Determine the (x, y) coordinate at the center of the cell enclosing the given text.  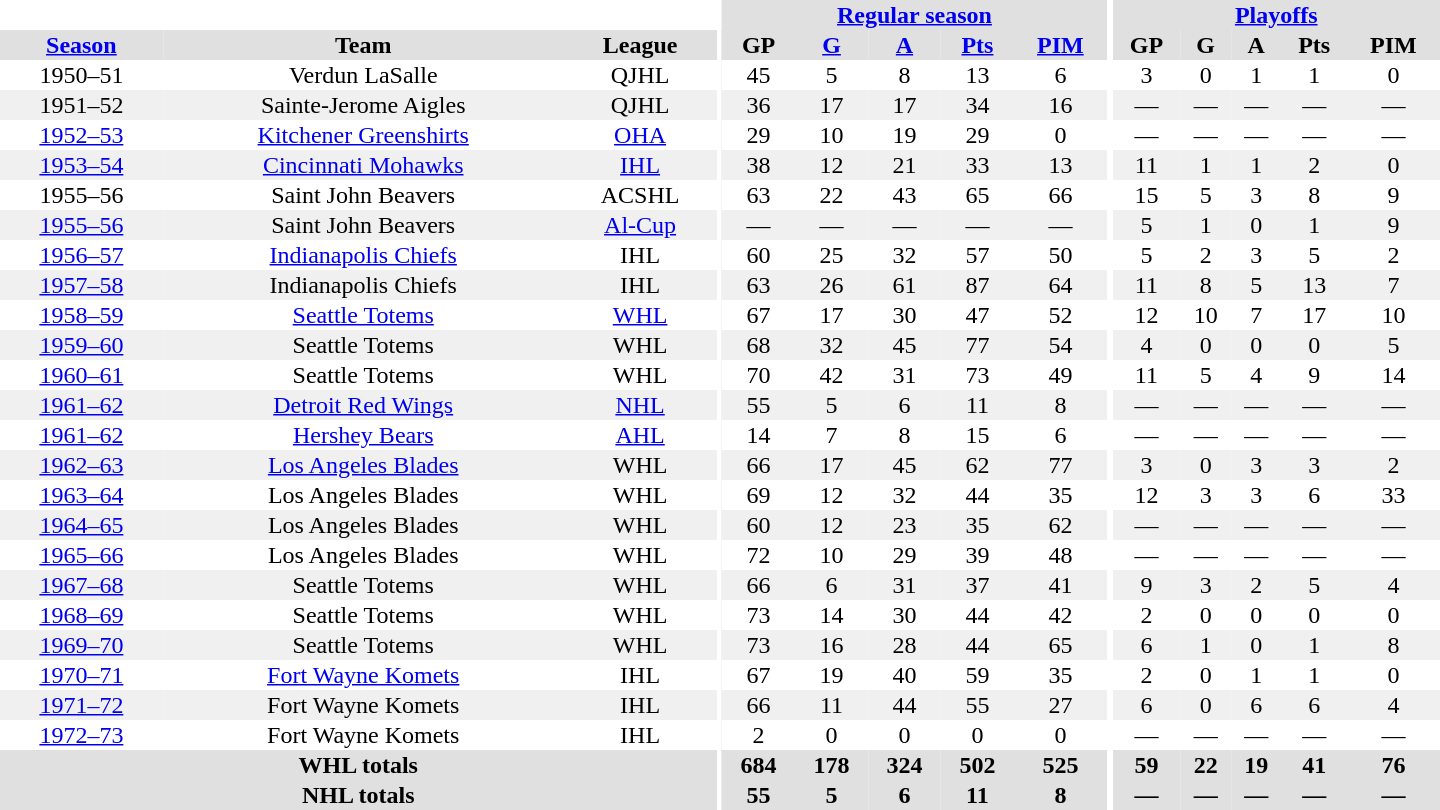
NHL totals (358, 795)
1959–60 (82, 345)
70 (758, 375)
Season (82, 45)
34 (978, 105)
OHA (640, 135)
76 (1394, 765)
39 (978, 555)
52 (1060, 315)
ACSHL (640, 195)
League (640, 45)
525 (1060, 765)
57 (978, 255)
68 (758, 345)
1967–68 (82, 585)
684 (758, 765)
1962–63 (82, 465)
28 (904, 645)
Kitchener Greenshirts (364, 135)
23 (904, 525)
40 (904, 675)
Cincinnati Mohawks (364, 165)
1960–61 (82, 375)
43 (904, 195)
1952–53 (82, 135)
37 (978, 585)
Al-Cup (640, 225)
49 (1060, 375)
Regular season (914, 15)
54 (1060, 345)
1968–69 (82, 615)
502 (978, 765)
27 (1060, 705)
1958–59 (82, 315)
1963–64 (82, 495)
69 (758, 495)
36 (758, 105)
1957–58 (82, 285)
26 (832, 285)
178 (832, 765)
1970–71 (82, 675)
38 (758, 165)
1971–72 (82, 705)
1964–65 (82, 525)
324 (904, 765)
21 (904, 165)
1972–73 (82, 735)
1950–51 (82, 75)
Playoffs (1276, 15)
50 (1060, 255)
25 (832, 255)
Detroit Red Wings (364, 405)
Hershey Bears (364, 435)
Sainte-Jerome Aigles (364, 105)
Team (364, 45)
Verdun LaSalle (364, 75)
64 (1060, 285)
1969–70 (82, 645)
87 (978, 285)
AHL (640, 435)
72 (758, 555)
NHL (640, 405)
1951–52 (82, 105)
WHL totals (358, 765)
48 (1060, 555)
1953–54 (82, 165)
61 (904, 285)
1956–57 (82, 255)
47 (978, 315)
1965–66 (82, 555)
